Search for the cell housing the specified text and yield its (X, Y) center coordinate. 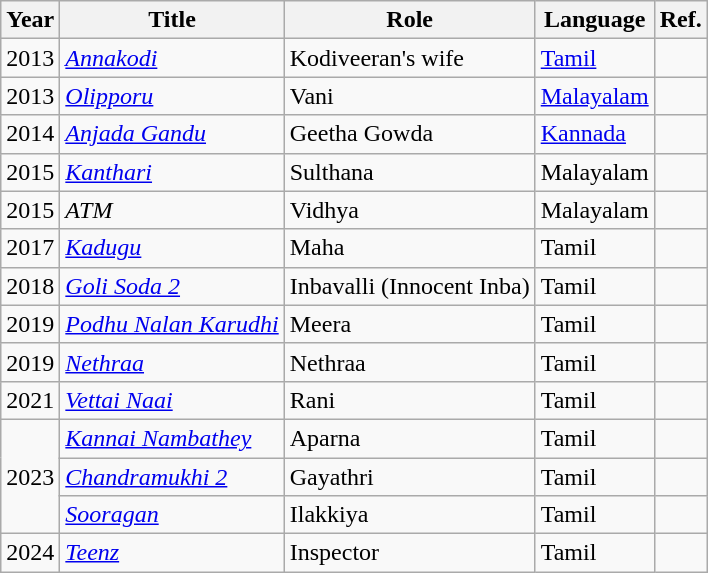
Vettai Naai (172, 400)
Vidhya (410, 210)
Goli Soda 2 (172, 286)
Kanthari (172, 172)
Teenz (172, 553)
ATM (172, 210)
Rani (410, 400)
Chandramukhi 2 (172, 477)
Ilakkiya (410, 515)
Annakodi (172, 58)
Olipporu (172, 96)
Year (30, 20)
Sooragan (172, 515)
Kodiveeran's wife (410, 58)
Role (410, 20)
Kadugu (172, 248)
Vani (410, 96)
Language (594, 20)
2021 (30, 400)
Title (172, 20)
Ref. (680, 20)
Inspector (410, 553)
Gayathri (410, 477)
2017 (30, 248)
2023 (30, 476)
Kannai Nambathey (172, 438)
Maha (410, 248)
2018 (30, 286)
Podhu Nalan Karudhi (172, 324)
Anjada Gandu (172, 134)
Sulthana (410, 172)
2014 (30, 134)
Aparna (410, 438)
Meera (410, 324)
Kannada (594, 134)
Inbavalli (Innocent Inba) (410, 286)
Geetha Gowda (410, 134)
2024 (30, 553)
